Identify which cell holds the provided text, then report its [X, Y] central coordinate. 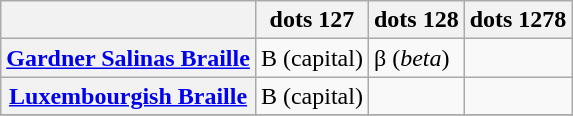
β (beta) [416, 58]
dots 128 [416, 20]
Gardner Salinas Braille [128, 58]
dots 1278 [518, 20]
dots 127 [312, 20]
Luxembourgish Braille [128, 96]
